Provide the [X, Y] coordinate of the cell's center where the given text is located.  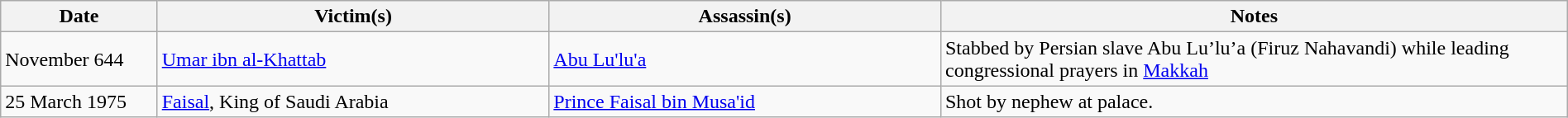
25 March 1975 [79, 101]
Prince Faisal bin Musa'id [745, 101]
Umar ibn al-Khattab [353, 59]
Faisal, King of Saudi Arabia [353, 101]
Date [79, 17]
Shot by nephew at palace. [1254, 101]
Victim(s) [353, 17]
Abu Lu'lu'a [745, 59]
Stabbed by Persian slave Abu Lu’lu’a (Firuz Nahavandi) while leading congressional prayers in Makkah [1254, 59]
Notes [1254, 17]
November 644 [79, 59]
Assassin(s) [745, 17]
